Determine the (x, y) coordinate at the center of the cell enclosing the given text.  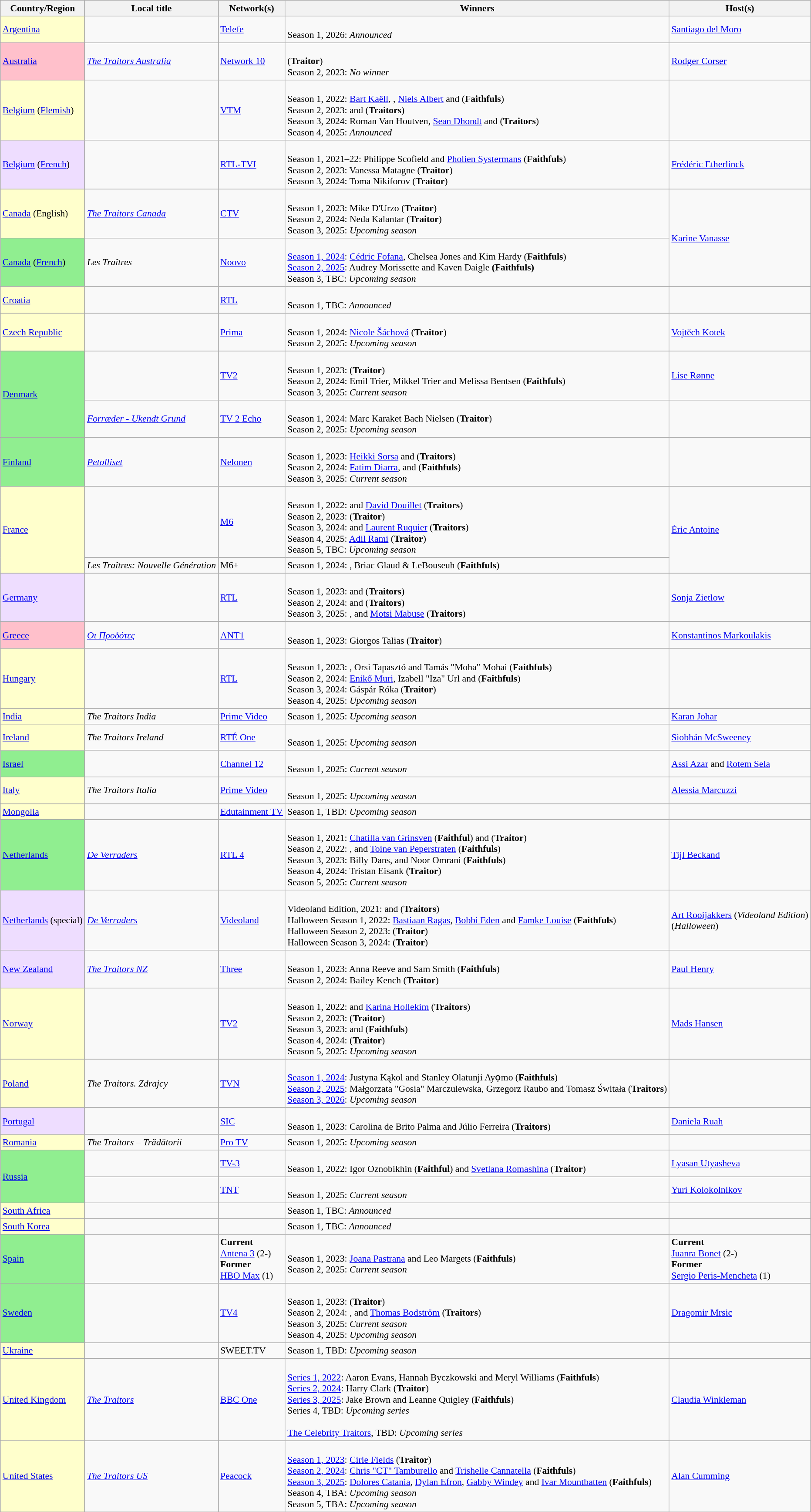
The Traitors Australia (151, 62)
The Traitors (151, 1400)
Season 1, 2023: and (Traitors) Season 2, 2024: and (Traitors) Season 3, 2025: , and Motsi Mabuse (Traitors) (477, 597)
The Traitors Italia (151, 791)
RTL 4 (252, 854)
Season 1, 2023: Anna Reeve and Sam Smith (Faithfuls) Season 2, 2024: Bailey Kench (Traitor) (477, 969)
(Traitor) Season 2, 2023: No winner (477, 62)
India (43, 716)
The Traitors. Zdrajcy (151, 1083)
Local title (151, 8)
VTM (252, 111)
Network 10 (252, 62)
SWEET.TV (252, 1351)
Noovo (252, 262)
Season 1, 2024: Nicole Šáchová (Traitor) Season 2, 2025: Upcoming season (477, 333)
Three (252, 969)
Daniela Ruah (740, 1121)
Rodger Corser (740, 62)
Season 1, 2024: , Briac Glaud & LeBouseuh (Faithfuls) (477, 565)
Argentina (43, 30)
TV-3 (252, 1164)
Mads Hansen (740, 1023)
The Traitors Canada (151, 213)
Australia (43, 62)
SIC (252, 1121)
Santiago del Moro (740, 30)
Greece (43, 635)
Videoland (252, 921)
Season 1, 2026: Announced (477, 30)
Sonja Zietlow (740, 597)
BBC One (252, 1400)
Petolliset (151, 462)
France (43, 530)
Canada (French) (43, 262)
United States (43, 1476)
Ukraine (43, 1351)
TV4 (252, 1313)
Prima (252, 333)
Peacock (252, 1476)
Italy (43, 791)
Finland (43, 462)
RTL-TVI (252, 165)
Karan Johar (740, 716)
Winners (477, 8)
Alessia Marcuzzi (740, 791)
Spain (43, 1259)
Season 1, 2023: Carolina de Brito Palma and Júlio Ferreira (Traitors) (477, 1121)
Belgium (French) (43, 165)
Belgium (Flemish) (43, 111)
Ireland (43, 737)
Host(s) (740, 8)
Mongolia (43, 812)
Network(s) (252, 8)
Season 1, 2023: Giorgos Talias (Traitor) (477, 635)
M6+ (252, 565)
New Zealand (43, 969)
The Traitors Ireland (151, 737)
Germany (43, 597)
The Traitors – Trădătorii (151, 1142)
The Traitors India (151, 716)
Croatia (43, 300)
RTÉ One (252, 737)
Nelonen (252, 462)
Dragomir Mrsic (740, 1313)
ANT1 (252, 635)
Season 1, 2023: Joana Pastrana and Leo Margets (Faithfuls) Season 2, 2025: Current season (477, 1259)
Alan Cumming (740, 1476)
Pro TV (252, 1142)
Israel (43, 764)
M6 (252, 522)
TV 2 Echo (252, 419)
Poland (43, 1083)
Season 1, 2023: (Traitor) Season 2, 2024: , and Thomas Bodström (Traitors) Season 3, 2025: Current season Season 4, 2025: Upcoming season (477, 1313)
TNT (252, 1190)
Art Rooijakkers (Videoland Edition) (Halloween) (740, 921)
Sweden (43, 1313)
Country/Region (43, 8)
Vojtěch Kotek (740, 333)
Éric Antoine (740, 530)
Netherlands (43, 854)
United Kingdom (43, 1400)
CTV (252, 213)
Lise Rønne (740, 375)
Assi Azar and Rotem Sela (740, 764)
Les Traîtres (151, 262)
Siobhán McSweeney (740, 737)
Portugal (43, 1121)
South Korea (43, 1227)
Season 1, 2023: (Traitor) Season 2, 2024: Emil Trier, Mikkel Trier and Melissa Bentsen (Faithfuls) Season 3, 2025: Current season (477, 375)
Konstantinos Markoulakis (740, 635)
Russia (43, 1177)
Claudia Winkleman (740, 1400)
Season 1, 2023: Heikki Sorsa and (Traitors) Season 2, 2024: Fatim Diarra, and (Faithfuls) Season 3, 2025: Current season (477, 462)
The Traitors US (151, 1476)
Norway (43, 1023)
Season 1, 2024: Marc Karaket Bach Nielsen (Traitor) Season 2, 2025: Upcoming season (477, 419)
Telefe (252, 30)
Οι Προδότες (151, 635)
Denmark (43, 395)
Season 1, 2022: Igor Oznobikhin (Faithful) and Svetlana Romashina (Traitor) (477, 1164)
TVN (252, 1083)
Forræder - Ukendt Grund (151, 419)
Romania (43, 1142)
CurrentJuanra Bonet (2-)Former Sergio Peris-Mencheta (1) (740, 1259)
Karine Vanasse (740, 238)
South Africa (43, 1211)
Czech Republic (43, 333)
Netherlands (special) (43, 921)
Frédéric Etherlinck (740, 165)
Channel 12 (252, 764)
Edutainment TV (252, 812)
Lyasan Utyasheva (740, 1164)
Current Antena 3 (2-) FormerHBO Max (1) (252, 1259)
Les Traîtres: Nouvelle Génération (151, 565)
Season 1, 2023: Mike D'Urzo (Traitor) Season 2, 2024: Neda Kalantar (Traitor) Season 3, 2025: Upcoming season (477, 213)
Tijl Beckand (740, 854)
Yuri Kolokolnikov (740, 1190)
Hungary (43, 678)
Paul Henry (740, 969)
The Traitors NZ (151, 969)
Canada (English) (43, 213)
